From the cell containing the given text, extract its center point as (x, y) coordinate. 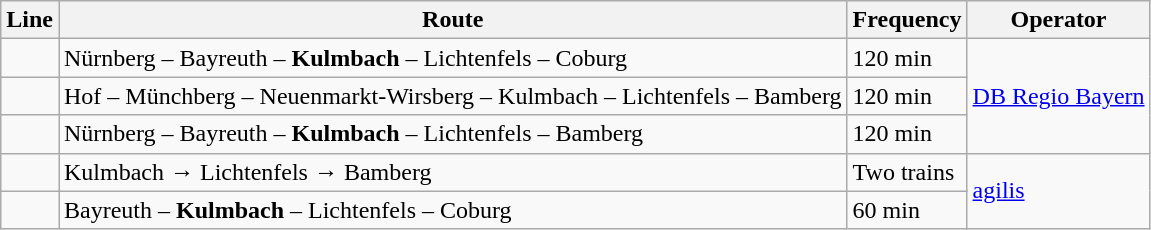
Operator (1058, 20)
Hof – Münchberg – Neuenmarkt-Wirsberg – Kulmbach – Lichtenfels – Bamberg (452, 96)
Two trains (907, 172)
agilis (1058, 191)
Bayreuth – Kulmbach – Lichtenfels – Coburg (452, 210)
Nürnberg – Bayreuth – Kulmbach – Lichtenfels – Coburg (452, 58)
Kulmbach → Lichtenfels → Bamberg (452, 172)
60 min (907, 210)
Frequency (907, 20)
Nürnberg – Bayreuth – Kulmbach – Lichtenfels – Bamberg (452, 134)
Route (452, 20)
Line (30, 20)
DB Regio Bayern (1058, 96)
